For the text-containing cell, return its midpoint in (X, Y) coordinate format. 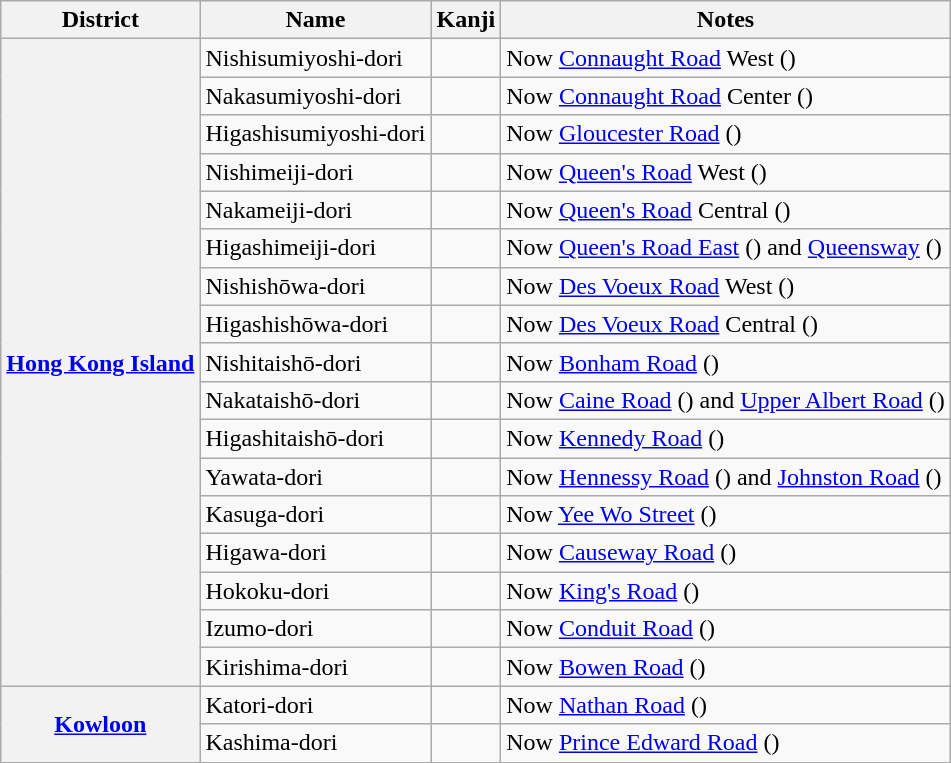
Now Queen's Road East () and Queensway () (726, 248)
Nishitaishō-dori (316, 362)
Now Gloucester Road () (726, 134)
Higashimeiji-dori (316, 248)
Kowloon (100, 724)
Now Connaught Road West () (726, 58)
Now Bonham Road () (726, 362)
Now Hennessy Road () and Johnston Road () (726, 477)
Now Des Voeux Road West () (726, 286)
Now Queen's Road Central () (726, 210)
Kashima-dori (316, 743)
District (100, 20)
Kasuga-dori (316, 515)
Now Kennedy Road () (726, 438)
Now Connaught Road Center () (726, 96)
Notes (726, 20)
Now Queen's Road West () (726, 172)
Now Nathan Road () (726, 705)
Higashitaishō-dori (316, 438)
Now Causeway Road () (726, 553)
Izumo-dori (316, 629)
Now Conduit Road () (726, 629)
Yawata-dori (316, 477)
Nishimeiji-dori (316, 172)
Now Bowen Road () (726, 667)
Higashishōwa-dori (316, 324)
Higashisumiyoshi-dori (316, 134)
Now Des Voeux Road Central () (726, 324)
Nakameiji-dori (316, 210)
Now King's Road () (726, 591)
Nishisumiyoshi-dori (316, 58)
Hong Kong Island (100, 362)
Kanji (466, 20)
Nakataishō-dori (316, 400)
Hokoku-dori (316, 591)
Nakasumiyoshi-dori (316, 96)
Name (316, 20)
Higawa-dori (316, 553)
Now Prince Edward Road () (726, 743)
Now Caine Road () and Upper Albert Road () (726, 400)
Now Yee Wo Street () (726, 515)
Katori-dori (316, 705)
Kirishima-dori (316, 667)
Nishishōwa-dori (316, 286)
